From the cell containing the given text, extract its center point as (x, y) coordinate. 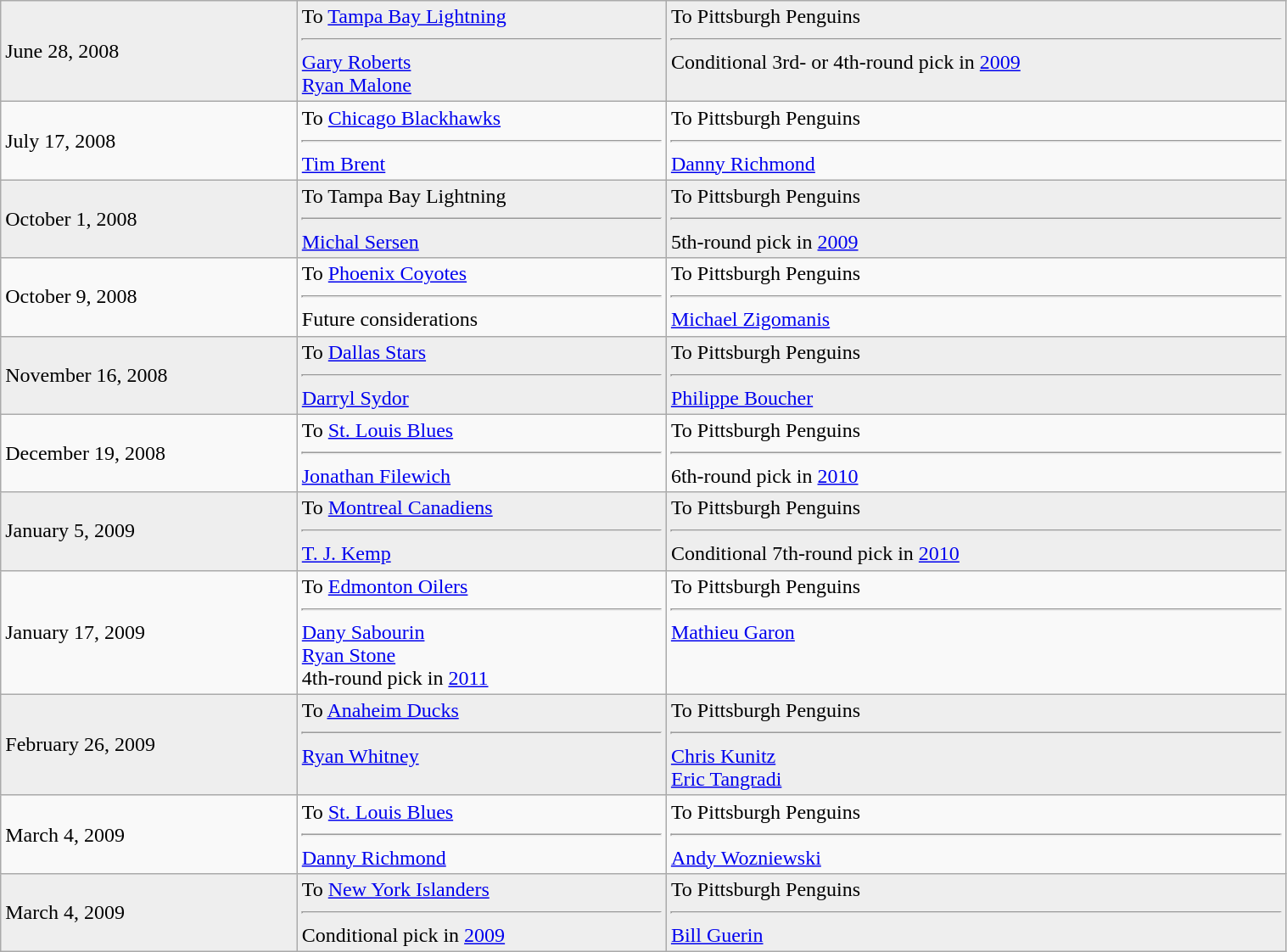
January 17, 2009 (149, 632)
To Anaheim Ducks Ryan Whitney (482, 745)
February 26, 2009 (149, 745)
To Tampa Bay Lightning Michal Sersen (482, 219)
To Pittsburgh Penguins Danny Richmond (976, 141)
To Pittsburgh Penguins Michael Zigomanis (976, 297)
To Edmonton Oilers Dany SabourinRyan Stone4th-round pick in 2011 (482, 632)
December 19, 2008 (149, 453)
To Pittsburgh Penguins Andy Wozniewski (976, 834)
To Pittsburgh Penguins 6th-round pick in 2010 (976, 453)
To Phoenix Coyotes Future considerations (482, 297)
June 28, 2008 (149, 51)
January 5, 2009 (149, 531)
To Montreal Canadiens T. J. Kemp (482, 531)
November 16, 2008 (149, 375)
To Pittsburgh Penguins Conditional 3rd- or 4th-round pick in 2009 (976, 51)
October 1, 2008 (149, 219)
To Chicago Blackhawks Tim Brent (482, 141)
To Pittsburgh Penguins Chris KunitzEric Tangradi (976, 745)
To New York Islanders Conditional pick in 2009 (482, 912)
To St. Louis Blues Danny Richmond (482, 834)
To Pittsburgh Penguins Mathieu Garon (976, 632)
October 9, 2008 (149, 297)
To Pittsburgh Penguins 5th-round pick in 2009 (976, 219)
To Pittsburgh Penguins Conditional 7th-round pick in 2010 (976, 531)
To St. Louis Blues Jonathan Filewich (482, 453)
To Pittsburgh Penguins Bill Guerin (976, 912)
To Tampa Bay Lightning Gary RobertsRyan Malone (482, 51)
To Dallas Stars Darryl Sydor (482, 375)
To Pittsburgh Penguins Philippe Boucher (976, 375)
July 17, 2008 (149, 141)
